For the text-containing cell, return its midpoint in (x, y) coordinate format. 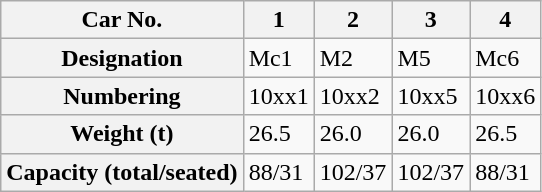
Designation (122, 58)
10xx6 (506, 96)
Capacity (total/seated) (122, 172)
Weight (t) (122, 134)
Numbering (122, 96)
M2 (353, 58)
10xx5 (431, 96)
Mc1 (278, 58)
M5 (431, 58)
1 (278, 20)
Mc6 (506, 58)
2 (353, 20)
Car No. (122, 20)
3 (431, 20)
4 (506, 20)
10xx2 (353, 96)
10xx1 (278, 96)
